Capture the cell that displays the provided text and extract its [x, y] central coordinate. 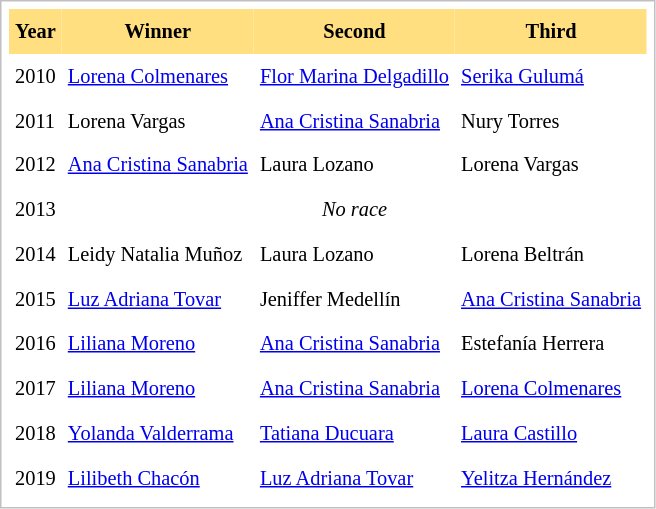
Jeniffer Medellín [354, 300]
Lorena Beltrán [551, 254]
Nury Torres [551, 120]
Yelitza Hernández [551, 478]
Laura Castillo [551, 434]
Leidy Natalia Muñoz [158, 254]
No race [354, 210]
Year [36, 32]
2016 [36, 344]
Estefanía Herrera [551, 344]
2011 [36, 120]
2017 [36, 388]
Flor Marina Delgadillo [354, 76]
Second [354, 32]
2014 [36, 254]
2010 [36, 76]
2019 [36, 478]
Serika Gulumá [551, 76]
Winner [158, 32]
2018 [36, 434]
Third [551, 32]
2015 [36, 300]
2012 [36, 166]
2013 [36, 210]
Tatiana Ducuara [354, 434]
Yolanda Valderrama [158, 434]
Lilibeth Chacón [158, 478]
